Return [x, y] of the center of cell containing provided text 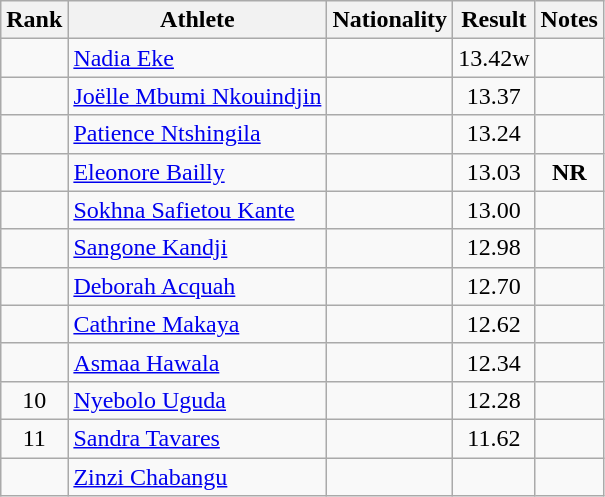
13.03 [494, 172]
Zinzi Chabangu [198, 477]
13.42w [494, 58]
Nationality [390, 20]
12.34 [494, 362]
12.98 [494, 248]
12.62 [494, 324]
Result [494, 20]
Sandra Tavares [198, 438]
12.70 [494, 286]
13.24 [494, 134]
13.37 [494, 96]
12.28 [494, 400]
Cathrine Makaya [198, 324]
Rank [34, 20]
11.62 [494, 438]
Notes [569, 20]
Sokhna Safietou Kante [198, 210]
13.00 [494, 210]
Eleonore Bailly [198, 172]
Deborah Acquah [198, 286]
Sangone Kandji [198, 248]
Nyebolo Uguda [198, 400]
NR [569, 172]
Joëlle Mbumi Nkouindjin [198, 96]
Athlete [198, 20]
Asmaa Hawala [198, 362]
11 [34, 438]
10 [34, 400]
Patience Ntshingila [198, 134]
Nadia Eke [198, 58]
